Output the [x, y] coordinate of the center of the cell containing the given text.  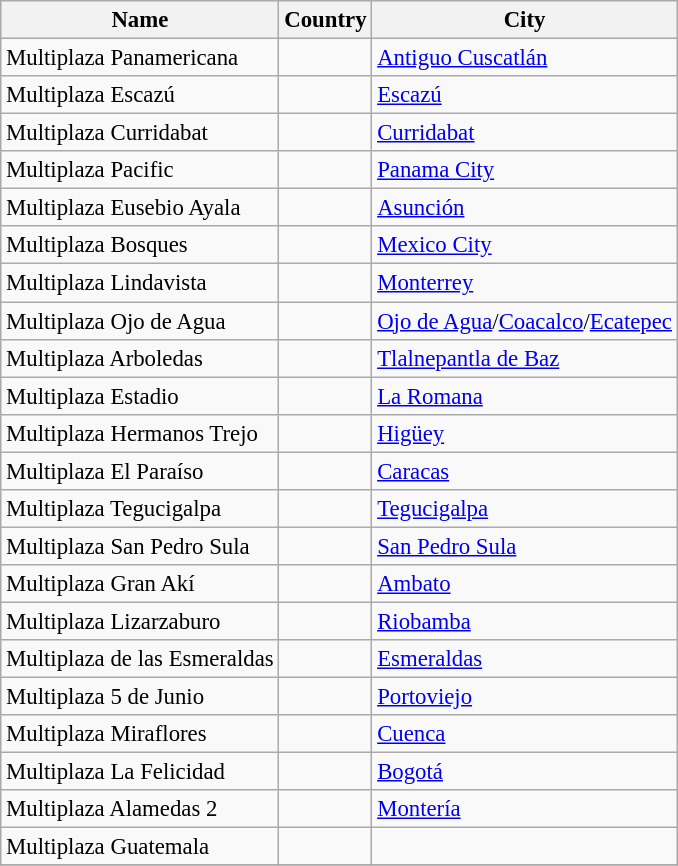
Multiplaza Alamedas 2 [140, 809]
Bogotá [524, 772]
Tegucigalpa [524, 509]
Multiplaza Estadio [140, 396]
Antiguo Cuscatlán [524, 58]
Multiplaza Arboledas [140, 358]
Multiplaza Curridabat [140, 133]
Panama City [524, 170]
Multiplaza de las Esmeraldas [140, 659]
Multiplaza El Paraíso [140, 471]
Higüey [524, 433]
San Pedro Sula [524, 546]
Tlalnepantla de Baz [524, 358]
Portoviejo [524, 697]
Multiplaza Escazú [140, 95]
Multiplaza San Pedro Sula [140, 546]
Asunción [524, 208]
Multiplaza Hermanos Trejo [140, 433]
Cuenca [524, 734]
Multiplaza Guatemala [140, 847]
Multiplaza Lindavista [140, 283]
La Romana [524, 396]
Multiplaza Gran Akí [140, 584]
Caracas [524, 471]
Multiplaza Miraflores [140, 734]
Multiplaza Pacific [140, 170]
Montería [524, 809]
Multiplaza Lizarzaburo [140, 621]
Escazú [524, 95]
Multiplaza 5 de Junio [140, 697]
Curridabat [524, 133]
Monterrey [524, 283]
Riobamba [524, 621]
Ambato [524, 584]
City [524, 20]
Multiplaza La Felicidad [140, 772]
Esmeraldas [524, 659]
Multiplaza Panamericana [140, 58]
Multiplaza Eusebio Ayala [140, 208]
Multiplaza Bosques [140, 245]
Ojo de Agua/Coacalco/Ecatepec [524, 321]
Multiplaza Ojo de Agua [140, 321]
Multiplaza Tegucigalpa [140, 509]
Country [326, 20]
Mexico City [524, 245]
Name [140, 20]
